Find where the given text appears and provide that cell's center as [X, Y] coordinate. 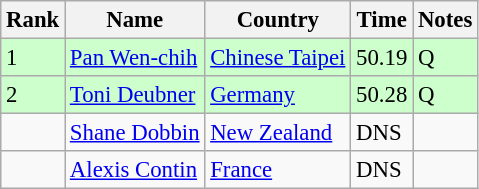
Rank [33, 20]
Notes [446, 20]
50.28 [382, 95]
Pan Wen-chih [135, 58]
Toni Deubner [135, 95]
Germany [278, 95]
Chinese Taipei [278, 58]
1 [33, 58]
Shane Dobbin [135, 133]
Time [382, 20]
50.19 [382, 58]
2 [33, 95]
Name [135, 20]
France [278, 170]
Country [278, 20]
Alexis Contin [135, 170]
New Zealand [278, 133]
